For the text-containing cell, return its midpoint in [x, y] coordinate format. 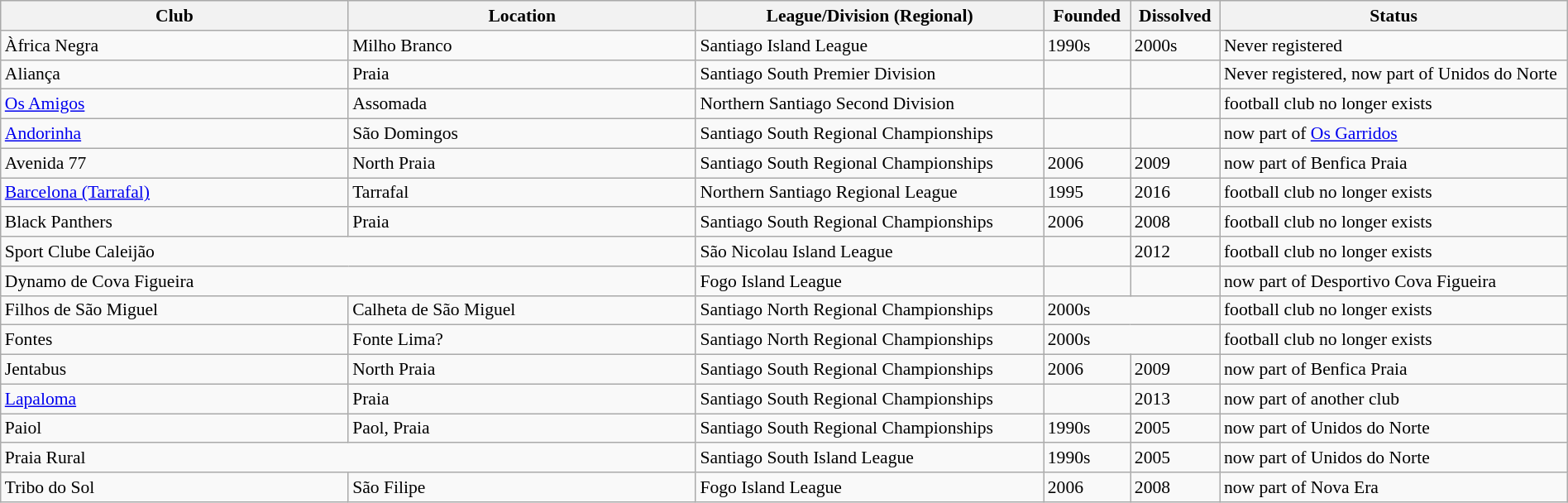
Assomada [522, 104]
São Nicolau Island League [869, 251]
2012 [1175, 251]
Sport Clube Caleijão [349, 251]
Lapaloma [174, 399]
Never registered [1394, 46]
now part of Nova Era [1394, 487]
Praia Rural [349, 458]
Black Panthers [174, 223]
Northern Santiago Regional League [869, 193]
League/Division (Regional) [869, 16]
Tribo do Sol [174, 487]
now part of another club [1394, 399]
Paol, Praia [522, 429]
Northern Santiago Second Division [869, 104]
2013 [1175, 399]
Dissolved [1175, 16]
Never registered, now part of Unidos do Norte [1394, 74]
Fonte Lima? [522, 340]
now part of Os Garridos [1394, 134]
São Domingos [522, 134]
Avenida 77 [174, 163]
São Filipe [522, 487]
2016 [1175, 193]
Santiago Island League [869, 46]
Milho Branco [522, 46]
now part of Desportivo Cova Figueira [1394, 281]
Status [1394, 16]
Location [522, 16]
Fontes [174, 340]
Founded [1087, 16]
Os Amigos [174, 104]
Santiago South Island League [869, 458]
1995 [1087, 193]
Andorinha [174, 134]
Àfrica Negra [174, 46]
Dynamo de Cova Figueira [349, 281]
Calheta de São Miguel [522, 310]
Filhos de São Miguel [174, 310]
Tarrafal [522, 193]
Jentabus [174, 370]
Club [174, 16]
Santiago South Premier Division [869, 74]
Barcelona (Tarrafal) [174, 193]
Aliança [174, 74]
Paiol [174, 429]
